Identify which cell holds the provided text, then report its (X, Y) central coordinate. 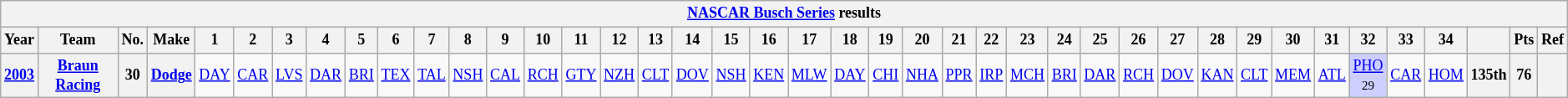
32 (1368, 40)
25 (1100, 40)
Dodge (171, 75)
TAL (432, 75)
Make (171, 40)
Year (20, 40)
76 (1525, 75)
18 (850, 40)
HOM (1446, 75)
27 (1177, 40)
CHI (886, 75)
7 (432, 40)
No. (132, 40)
28 (1217, 40)
15 (731, 40)
11 (581, 40)
ATL (1332, 75)
14 (692, 40)
20 (923, 40)
KEN (769, 75)
9 (506, 40)
23 (1028, 40)
135th (1489, 75)
MEM (1293, 75)
Braun Racing (78, 75)
31 (1332, 40)
17 (810, 40)
33 (1406, 40)
29 (1254, 40)
2 (253, 40)
6 (396, 40)
22 (992, 40)
NZH (620, 75)
MLW (810, 75)
19 (886, 40)
NHA (923, 75)
PPR (959, 75)
3 (289, 40)
24 (1064, 40)
10 (543, 40)
2003 (20, 75)
26 (1139, 40)
Team (78, 40)
MCH (1028, 75)
TEX (396, 75)
13 (655, 40)
PHO29 (1368, 75)
12 (620, 40)
NASCAR Busch Series results (784, 13)
IRP (992, 75)
4 (326, 40)
GTY (581, 75)
KAN (1217, 75)
LVS (289, 75)
Pts (1525, 40)
CAL (506, 75)
21 (959, 40)
5 (361, 40)
Ref (1553, 40)
16 (769, 40)
1 (215, 40)
8 (468, 40)
34 (1446, 40)
